Output the (x, y) coordinate of the center of the cell containing the given text.  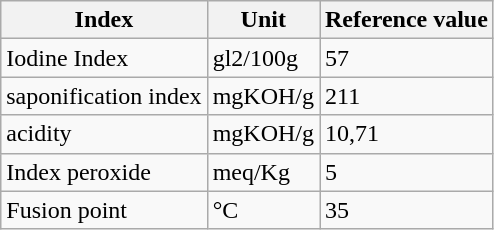
Unit (263, 20)
5 (407, 172)
10,71 (407, 134)
Reference value (407, 20)
Index peroxide (104, 172)
211 (407, 96)
gl2/100g (263, 58)
saponification index (104, 96)
acidity (104, 134)
°C (263, 210)
Iodine Index (104, 58)
Index (104, 20)
35 (407, 210)
Fusion point (104, 210)
meq/Kg (263, 172)
57 (407, 58)
